For the text-containing cell, return its midpoint in (X, Y) coordinate format. 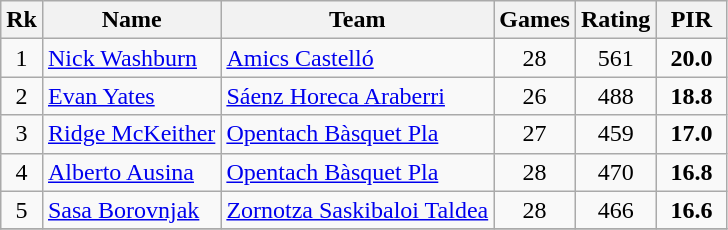
26 (535, 96)
18.8 (692, 96)
16.8 (692, 172)
Rk (22, 20)
PIR (692, 20)
Nick Washburn (131, 58)
2 (22, 96)
Alberto Ausina (131, 172)
Team (358, 20)
1 (22, 58)
561 (615, 58)
5 (22, 210)
16.6 (692, 210)
Amics Castelló (358, 58)
17.0 (692, 134)
466 (615, 210)
488 (615, 96)
Sasa Borovnjak (131, 210)
20.0 (692, 58)
Games (535, 20)
Rating (615, 20)
470 (615, 172)
Evan Yates (131, 96)
Sáenz Horeca Araberri (358, 96)
Name (131, 20)
459 (615, 134)
27 (535, 134)
Ridge McKeither (131, 134)
3 (22, 134)
Zornotza Saskibaloi Taldea (358, 210)
4 (22, 172)
